Search for the cell housing the specified text and yield its [x, y] center coordinate. 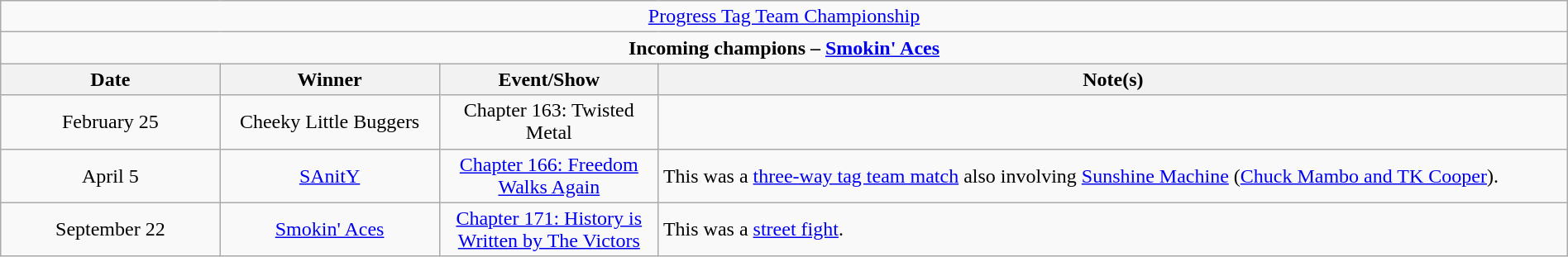
April 5 [111, 175]
Chapter 163: Twisted Metal [549, 122]
Chapter 171: History is Written by The Victors [549, 230]
Progress Tag Team Championship [784, 17]
Incoming champions – Smokin' Aces [784, 48]
SAnitY [329, 175]
Event/Show [549, 79]
Note(s) [1113, 79]
February 25 [111, 122]
Date [111, 79]
Chapter 166: Freedom Walks Again [549, 175]
September 22 [111, 230]
Smokin' Aces [329, 230]
Cheeky Little Buggers [329, 122]
This was a three-way tag team match also involving Sunshine Machine (Chuck Mambo and TK Cooper). [1113, 175]
Winner [329, 79]
This was a street fight. [1113, 230]
